Detect which cell encompasses the target text, then output its (x, y) center coordinate. 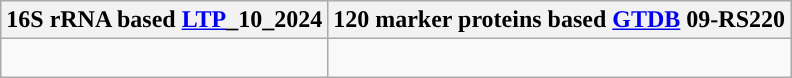
16S rRNA based LTP_10_2024 (164, 20)
120 marker proteins based GTDB 09-RS220 (560, 20)
